For the text-containing cell, return its midpoint in (X, Y) coordinate format. 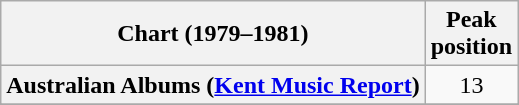
Peakposition (471, 34)
Chart (1979–1981) (213, 34)
Australian Albums (Kent Music Report) (213, 85)
13 (471, 85)
